Find where the given text appears and provide that cell's center as [x, y] coordinate. 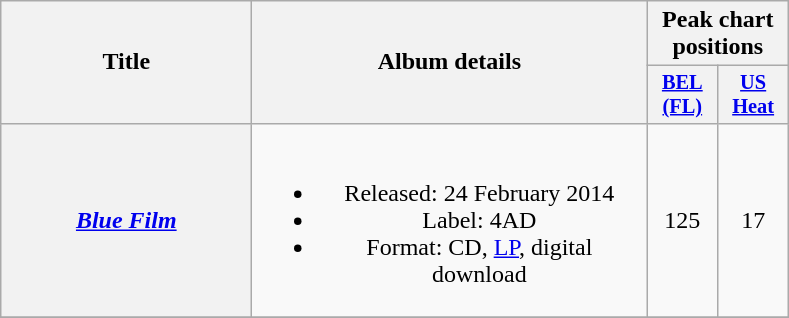
BEL (FL) [682, 95]
Album details [450, 62]
Released: 24 February 2014Label: 4ADFormat: CD, LP, digital download [450, 220]
Title [126, 62]
125 [682, 220]
17 [754, 220]
Blue Film [126, 220]
USHeat [754, 95]
Peak chart positions [718, 34]
